Find where the given text appears and provide that cell's center as [x, y] coordinate. 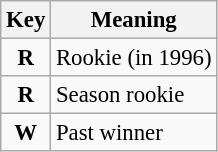
Rookie (in 1996) [134, 58]
Key [26, 20]
W [26, 133]
Season rookie [134, 95]
Meaning [134, 20]
Past winner [134, 133]
